Return [x, y] of the center of cell containing provided text 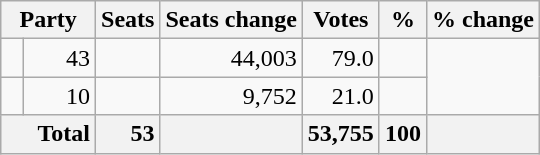
% change [482, 20]
43 [59, 58]
Seats change [231, 20]
44,003 [231, 58]
53 [128, 134]
79.0 [340, 58]
100 [402, 134]
53,755 [340, 134]
Votes [340, 20]
% [402, 20]
Party [48, 20]
Total [48, 134]
10 [59, 96]
9,752 [231, 96]
21.0 [340, 96]
Seats [128, 20]
